Return [x, y] of the center of cell containing provided text 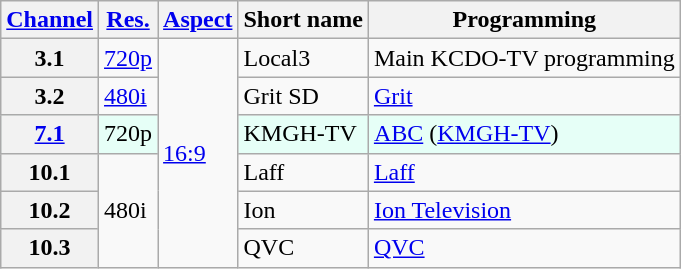
ABC (KMGH-TV) [524, 134]
16:9 [198, 153]
Aspect [198, 20]
7.1 [50, 134]
Local3 [303, 58]
KMGH-TV [303, 134]
Res. [128, 20]
Channel [50, 20]
3.1 [50, 58]
10.1 [50, 172]
Short name [303, 20]
Main KCDO-TV programming [524, 58]
3.2 [50, 96]
Grit SD [303, 96]
Ion [303, 210]
Grit [524, 96]
Ion Television [524, 210]
10.2 [50, 210]
10.3 [50, 248]
Programming [524, 20]
